Pinpoint the cell where the given text exists, returning its (X, Y) midpoint coordinate. 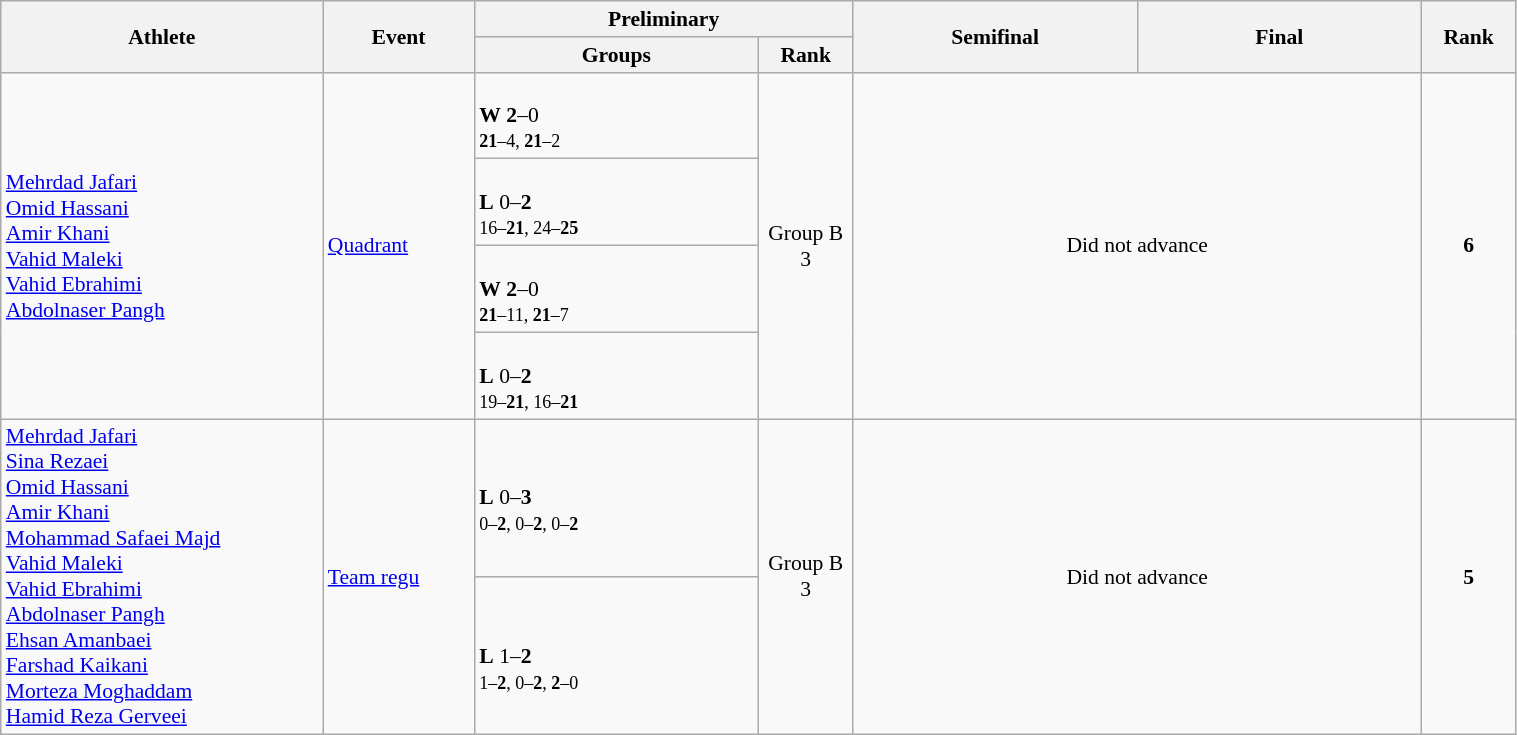
Preliminary (664, 19)
L 0–219–21, 16–21 (616, 376)
6 (1468, 245)
W 2–021–4, 21–2 (616, 116)
W 2–021–11, 21–7 (616, 290)
Team regu (399, 577)
L 0–30–2, 0–2, 0–2 (616, 498)
Groups (616, 55)
Semifinal (995, 36)
Final (1279, 36)
Quadrant (399, 245)
Athlete (162, 36)
5 (1468, 577)
Event (399, 36)
Mehrdad JafariOmid HassaniAmir KhaniVahid MalekiVahid EbrahimiAbdolnaser Pangh (162, 245)
L 1–21–2, 0–2, 2–0 (616, 656)
L 0–216–21, 24–25 (616, 202)
